Detect which cell encompasses the target text, then output its [x, y] center coordinate. 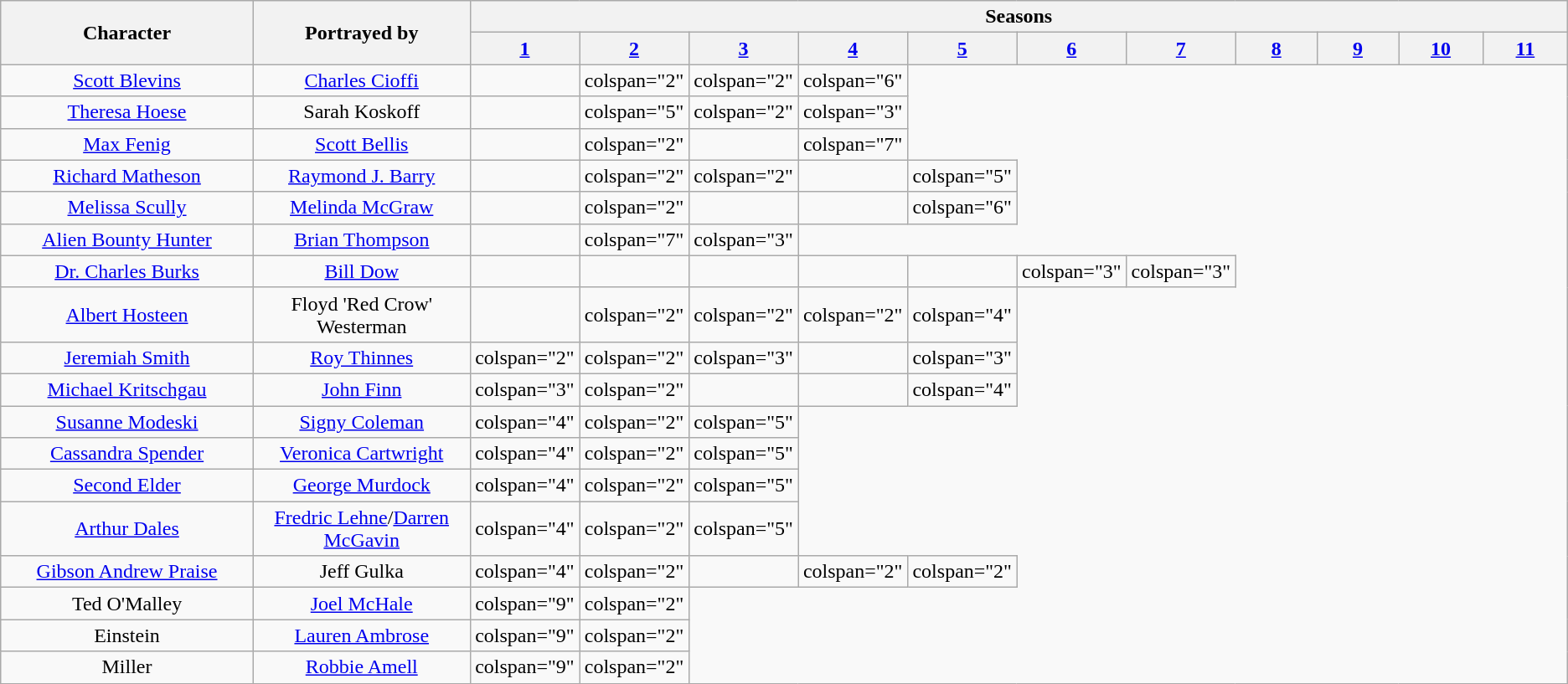
1 [524, 49]
Signy Coleman [362, 421]
Jeremiah Smith [127, 357]
Robbie Amell [362, 667]
Roy Thinnes [362, 357]
Seasons [1019, 17]
Miller [127, 667]
Richard Matheson [127, 176]
Gibson Andrew Praise [127, 572]
2 [635, 49]
Susanne Modeski [127, 421]
George Murdock [362, 486]
Dr. Charles Burks [127, 271]
Joel McHale [362, 604]
Scott Bellis [362, 144]
11 [1526, 49]
7 [1181, 49]
Jeff Gulka [362, 572]
Cassandra Spender [127, 454]
Melinda McGraw [362, 208]
Scott Blevins [127, 80]
Max Fenig [127, 144]
Michael Kritschgau [127, 389]
Melissa Scully [127, 208]
Character [127, 33]
Second Elder [127, 486]
3 [744, 49]
5 [962, 49]
Lauren Ambrose [362, 635]
Floyd 'Red Crow' Westerman [362, 315]
Einstein [127, 635]
6 [1072, 49]
9 [1357, 49]
Raymond J. Barry [362, 176]
Alien Bounty Hunter [127, 239]
4 [853, 49]
Albert Hosteen [127, 315]
Ted O'Malley [127, 604]
John Finn [362, 389]
Bill Dow [362, 271]
Charles Cioffi [362, 80]
Brian Thompson [362, 239]
Sarah Koskoff [362, 112]
Fredric Lehne/Darren McGavin [362, 529]
8 [1277, 49]
10 [1441, 49]
Portrayed by [362, 33]
Arthur Dales [127, 529]
Veronica Cartwright [362, 454]
Theresa Hoese [127, 112]
